For the text-containing cell, return its midpoint in (X, Y) coordinate format. 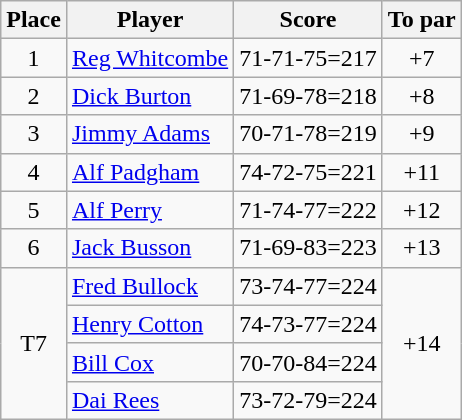
71-74-77=222 (308, 210)
74-72-75=221 (308, 172)
+7 (422, 58)
74-73-77=224 (308, 324)
T7 (34, 343)
Reg Whitcombe (150, 58)
71-71-75=217 (308, 58)
73-74-77=224 (308, 286)
Alf Perry (150, 210)
70-70-84=224 (308, 362)
+8 (422, 96)
+9 (422, 134)
5 (34, 210)
Score (308, 20)
Player (150, 20)
Jack Busson (150, 248)
Place (34, 20)
Alf Padgham (150, 172)
71-69-83=223 (308, 248)
Henry Cotton (150, 324)
To par (422, 20)
71-69-78=218 (308, 96)
4 (34, 172)
Jimmy Adams (150, 134)
Fred Bullock (150, 286)
6 (34, 248)
+11 (422, 172)
Dai Rees (150, 400)
1 (34, 58)
2 (34, 96)
Bill Cox (150, 362)
Dick Burton (150, 96)
+13 (422, 248)
3 (34, 134)
+14 (422, 343)
73-72-79=224 (308, 400)
+12 (422, 210)
70-71-78=219 (308, 134)
